For the text-containing cell, return its midpoint in (X, Y) coordinate format. 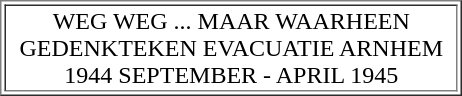
WEG WEG ... MAAR WAARHEEN GEDENKTEKEN EVACUATIE ARNHEM 1944 SEPTEMBER - APRIL 1945 (231, 48)
